Scan for the cell matching the given text and deliver its [x, y] coordinate at center. 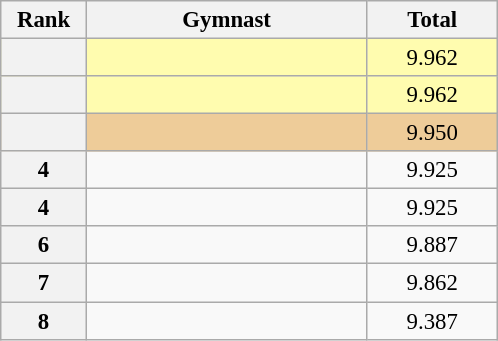
9.862 [432, 283]
6 [44, 245]
Rank [44, 20]
7 [44, 283]
Gymnast [226, 20]
Total [432, 20]
9.950 [432, 133]
9.887 [432, 245]
8 [44, 321]
9.387 [432, 321]
